Search for the cell housing the specified text and yield its (x, y) center coordinate. 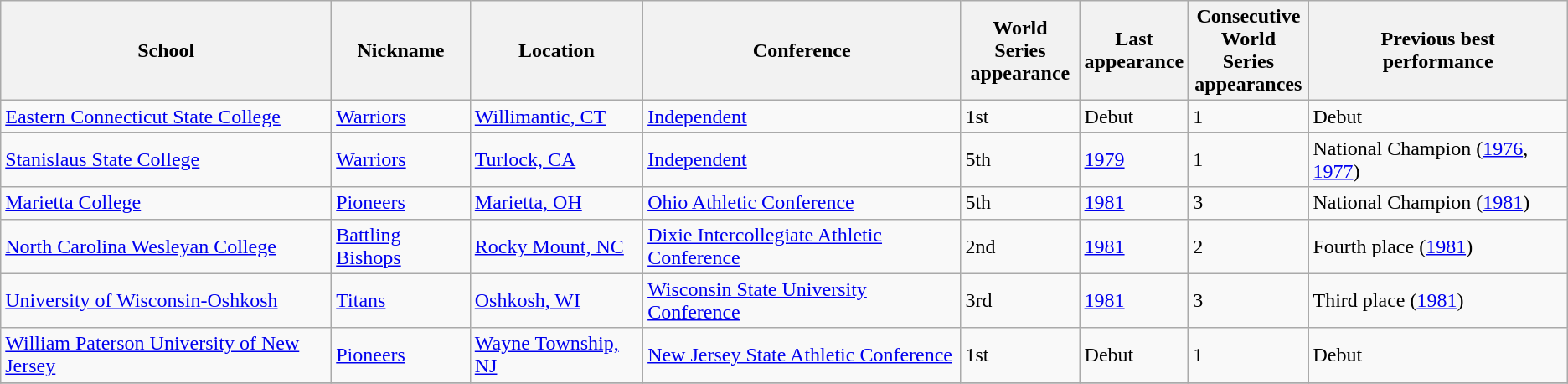
2 (1248, 246)
Marietta College (166, 203)
North Carolina Wesleyan College (166, 246)
Turlock, CA (556, 159)
University of Wisconsin-Oshkosh (166, 300)
World Seriesappearance (1020, 50)
New Jersey State Athletic Conference (802, 355)
ConsecutiveWorld Seriesappearances (1248, 50)
Lastappearance (1134, 50)
Fourth place (1981) (1437, 246)
Oshkosh, WI (556, 300)
3rd (1020, 300)
Previous bestperformance (1437, 50)
Marietta, OH (556, 203)
1979 (1134, 159)
Stanislaus State College (166, 159)
Location (556, 50)
William Paterson University of New Jersey (166, 355)
National Champion (1981) (1437, 203)
2nd (1020, 246)
Conference (802, 50)
Dixie Intercollegiate Athletic Conference (802, 246)
National Champion (1976, 1977) (1437, 159)
Titans (401, 300)
Wisconsin State University Conference (802, 300)
Battling Bishops (401, 246)
Rocky Mount, NC (556, 246)
School (166, 50)
Nickname (401, 50)
Eastern Connecticut State College (166, 117)
Willimantic, CT (556, 117)
Third place (1981) (1437, 300)
Wayne Township, NJ (556, 355)
Ohio Athletic Conference (802, 203)
